Output the [X, Y] coordinate of the center of the cell containing the given text.  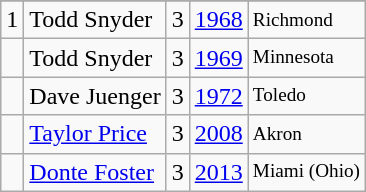
2008 [218, 134]
1972 [218, 96]
Minnesota [306, 58]
2013 [218, 172]
Donte Foster [95, 172]
1968 [218, 20]
1969 [218, 58]
Toledo [306, 96]
Dave Juenger [95, 96]
Richmond [306, 20]
Miami (Ohio) [306, 172]
Akron [306, 134]
Taylor Price [95, 134]
1 [12, 20]
